Determine the [x, y] coordinate at the center of the cell enclosing the given text.  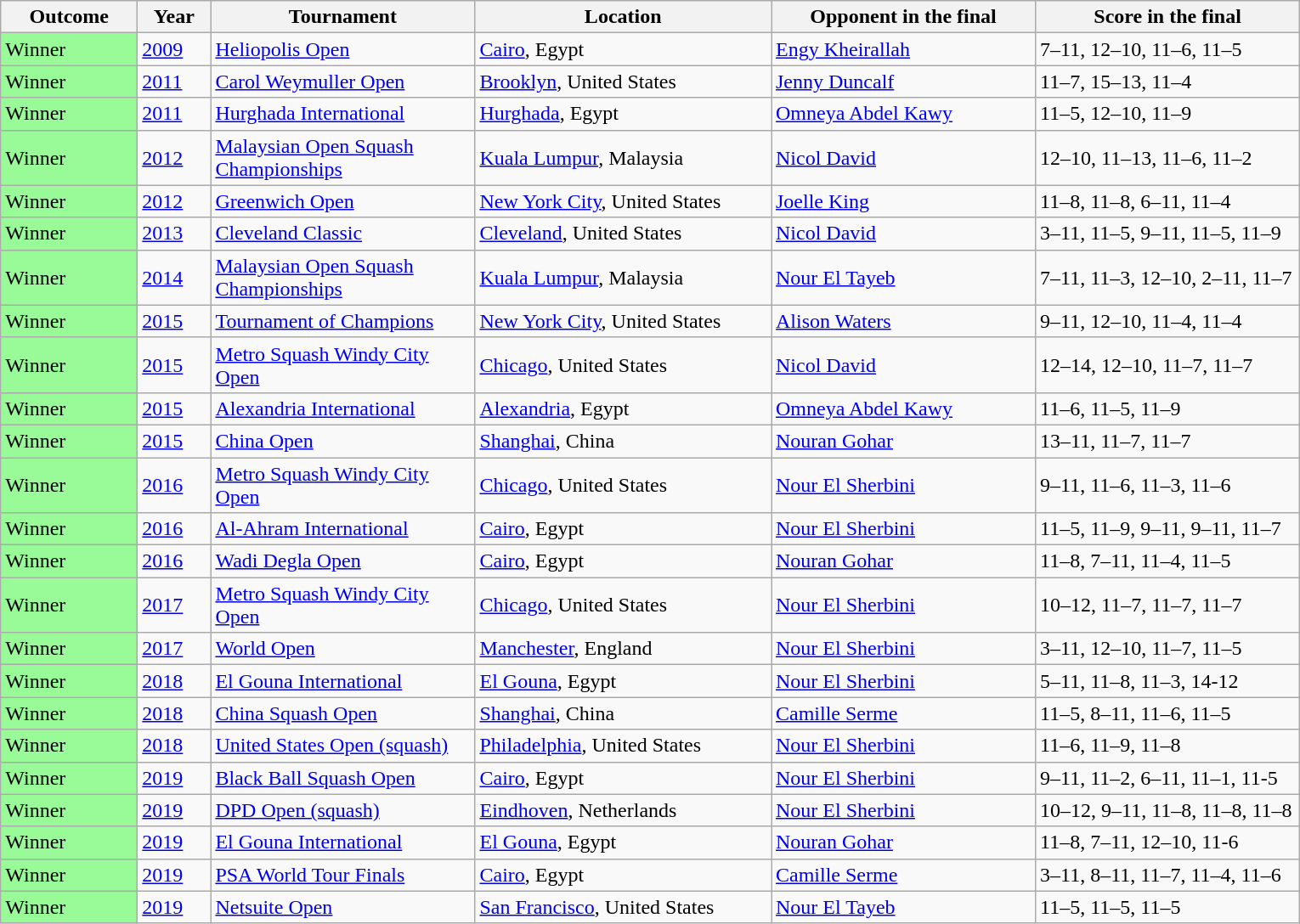
3–11, 11–5, 9–11, 11–5, 11–9 [1167, 234]
3–11, 12–10, 11–7, 11–5 [1167, 649]
Alison Waters [904, 321]
Tournament [343, 17]
9–11, 12–10, 11–4, 11–4 [1167, 321]
11–8, 11–8, 6–11, 11–4 [1167, 201]
10–12, 11–7, 11–7, 11–7 [1167, 605]
DPD Open (squash) [343, 810]
12–10, 11–13, 11–6, 11–2 [1167, 158]
2014 [174, 277]
11–5, 12–10, 11–9 [1167, 114]
Alexandria International [343, 408]
5–11, 11–8, 11–3, 14-12 [1167, 681]
Carol Weymuller Open [343, 82]
Score in the final [1167, 17]
Hurghada, Egypt [624, 114]
2009 [174, 49]
11–5, 11–5, 11–5 [1167, 907]
Joelle King [904, 201]
Year [174, 17]
Philadelphia, United States [624, 746]
Cleveland, United States [624, 234]
11–6, 11–9, 11–8 [1167, 746]
China Open [343, 441]
Manchester, England [624, 649]
3–11, 8–11, 11–7, 11–4, 11–6 [1167, 875]
2013 [174, 234]
11–5, 11–9, 9–11, 9–11, 11–7 [1167, 529]
Brooklyn, United States [624, 82]
7–11, 11–3, 12–10, 2–11, 11–7 [1167, 277]
11–8, 7–11, 11–4, 11–5 [1167, 561]
China Squash Open [343, 713]
United States Open (squash) [343, 746]
World Open [343, 649]
Alexandria, Egypt [624, 408]
Wadi Degla Open [343, 561]
9–11, 11–2, 6–11, 11–1, 11-5 [1167, 778]
12–14, 12–10, 11–7, 11–7 [1167, 365]
Jenny Duncalf [904, 82]
Black Ball Squash Open [343, 778]
11–7, 15–13, 11–4 [1167, 82]
Location [624, 17]
Engy Kheirallah [904, 49]
Opponent in the final [904, 17]
Outcome [70, 17]
Heliopolis Open [343, 49]
11–5, 8–11, 11–6, 11–5 [1167, 713]
Greenwich Open [343, 201]
11–8, 7–11, 12–10, 11-6 [1167, 842]
San Francisco, United States [624, 907]
11–6, 11–5, 11–9 [1167, 408]
PSA World Tour Finals [343, 875]
9–11, 11–6, 11–3, 11–6 [1167, 484]
13–11, 11–7, 11–7 [1167, 441]
7–11, 12–10, 11–6, 11–5 [1167, 49]
Al-Ahram International [343, 529]
Cleveland Classic [343, 234]
10–12, 9–11, 11–8, 11–8, 11–8 [1167, 810]
Eindhoven, Netherlands [624, 810]
Hurghada International [343, 114]
Netsuite Open [343, 907]
Tournament of Champions [343, 321]
